Locate the cell with the specified text and output its [x, y] center coordinate. 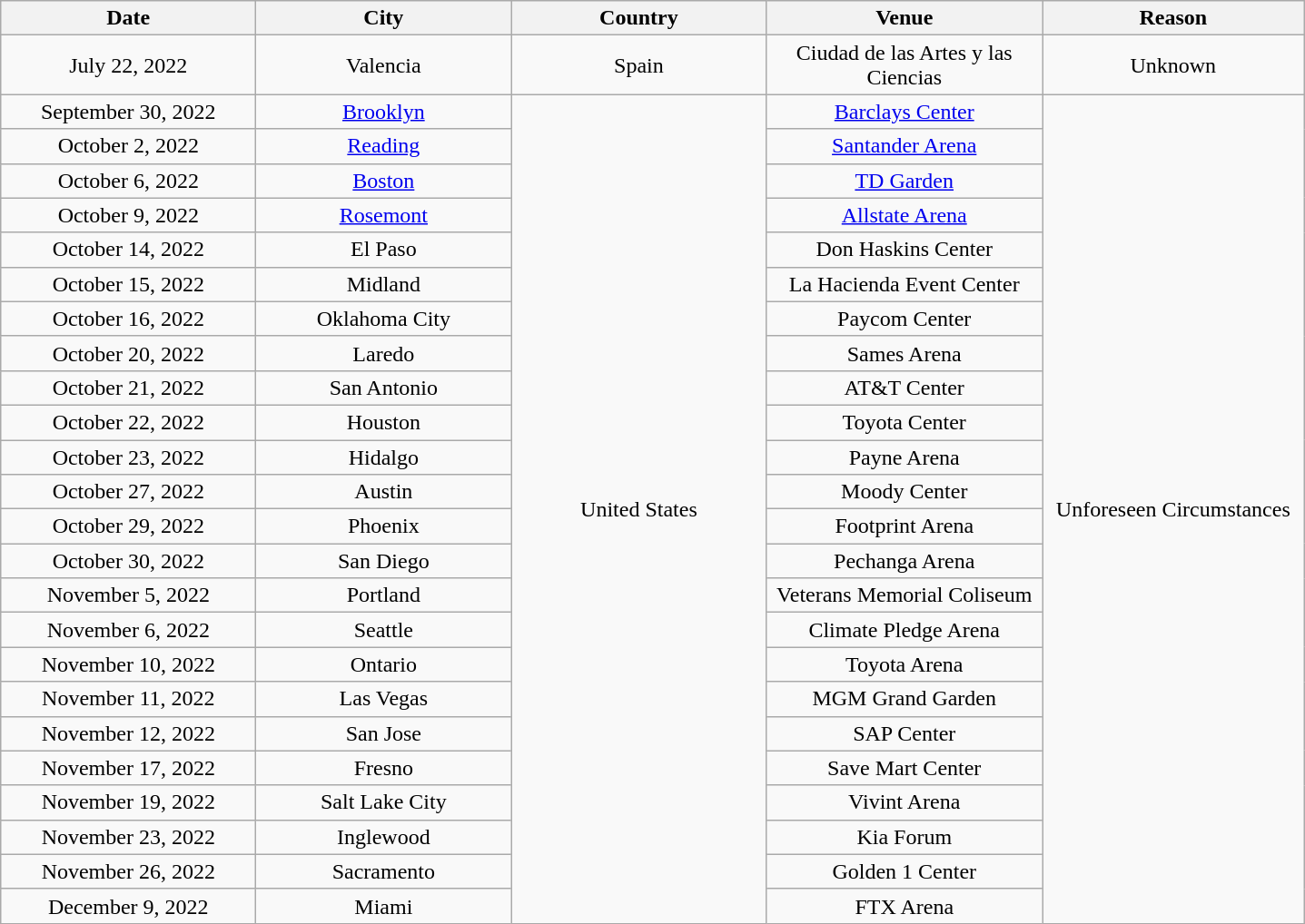
San Antonio [383, 388]
Unforeseen Circumstances [1173, 509]
Portland [383, 595]
SAP Center [905, 733]
United States [639, 509]
September 30, 2022 [129, 112]
Date [129, 18]
Boston [383, 181]
November 10, 2022 [129, 664]
Oklahoma City [383, 319]
Midland [383, 284]
Save Mart Center [905, 768]
Brooklyn [383, 112]
November 11, 2022 [129, 699]
November 17, 2022 [129, 768]
Barclays Center [905, 112]
Valencia [383, 65]
October 2, 2022 [129, 146]
Climate Pledge Arena [905, 630]
October 21, 2022 [129, 388]
Moody Center [905, 492]
Toyota Arena [905, 664]
October 23, 2022 [129, 457]
Las Vegas [383, 699]
TD Garden [905, 181]
October 14, 2022 [129, 250]
Reason [1173, 18]
November 19, 2022 [129, 802]
Rosemont [383, 215]
Allstate Arena [905, 215]
Unknown [1173, 65]
Phoenix [383, 526]
Vivint Arena [905, 802]
Veterans Memorial Coliseum [905, 595]
San Jose [383, 733]
Toyota Center [905, 422]
November 6, 2022 [129, 630]
Golden 1 Center [905, 871]
Sacramento [383, 871]
Houston [383, 422]
Venue [905, 18]
MGM Grand Garden [905, 699]
Seattle [383, 630]
October 6, 2022 [129, 181]
November 23, 2022 [129, 837]
October 30, 2022 [129, 561]
AT&T Center [905, 388]
Ontario [383, 664]
Footprint Arena [905, 526]
October 20, 2022 [129, 353]
Spain [639, 65]
Laredo [383, 353]
July 22, 2022 [129, 65]
San Diego [383, 561]
Hidalgo [383, 457]
October 15, 2022 [129, 284]
Paycom Center [905, 319]
Austin [383, 492]
October 16, 2022 [129, 319]
Don Haskins Center [905, 250]
Reading [383, 146]
La Hacienda Event Center [905, 284]
Kia Forum [905, 837]
Sames Arena [905, 353]
October 27, 2022 [129, 492]
October 22, 2022 [129, 422]
November 12, 2022 [129, 733]
Country [639, 18]
Miami [383, 906]
Ciudad de las Artes y las Ciencias [905, 65]
Inglewood [383, 837]
October 29, 2022 [129, 526]
City [383, 18]
FTX Arena [905, 906]
November 5, 2022 [129, 595]
El Paso [383, 250]
Salt Lake City [383, 802]
November 26, 2022 [129, 871]
Payne Arena [905, 457]
October 9, 2022 [129, 215]
Fresno [383, 768]
Pechanga Arena [905, 561]
December 9, 2022 [129, 906]
Santander Arena [905, 146]
